Return [x, y] of the center of cell containing provided text 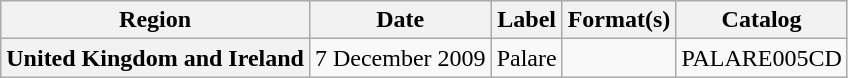
Label [526, 20]
PALARE005CD [762, 58]
United Kingdom and Ireland [156, 58]
Palare [526, 58]
Catalog [762, 20]
Format(s) [619, 20]
Date [400, 20]
7 December 2009 [400, 58]
Region [156, 20]
